Capture the cell that displays the provided text and extract its [X, Y] central coordinate. 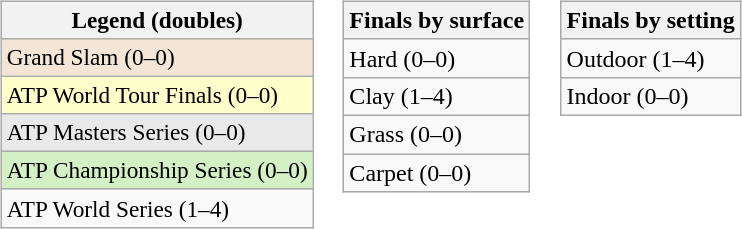
ATP Masters Series (0–0) [157, 133]
Finals by surface [437, 20]
ATP World Tour Finals (0–0) [157, 95]
Carpet (0–0) [437, 173]
Grass (0–0) [437, 134]
Finals by setting [650, 20]
Legend (doubles) [157, 20]
Grand Slam (0–0) [157, 57]
Outdoor (1–4) [650, 58]
Indoor (0–0) [650, 96]
ATP World Series (1–4) [157, 208]
Hard (0–0) [437, 58]
ATP Championship Series (0–0) [157, 171]
Clay (1–4) [437, 96]
